Search for the cell housing the specified text and yield its [x, y] center coordinate. 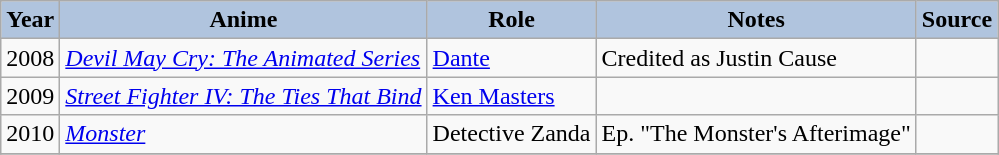
Ep. "The Monster's Afterimage" [756, 134]
2009 [30, 96]
Notes [756, 20]
Role [512, 20]
Anime [244, 20]
Source [956, 20]
Street Fighter IV: The Ties That Bind [244, 96]
Monster [244, 134]
Detective Zanda [512, 134]
Devil May Cry: The Animated Series [244, 58]
Year [30, 20]
Ken Masters [512, 96]
Dante [512, 58]
2010 [30, 134]
Credited as Justin Cause [756, 58]
2008 [30, 58]
